Scan for the cell matching the given text and deliver its [x, y] coordinate at center. 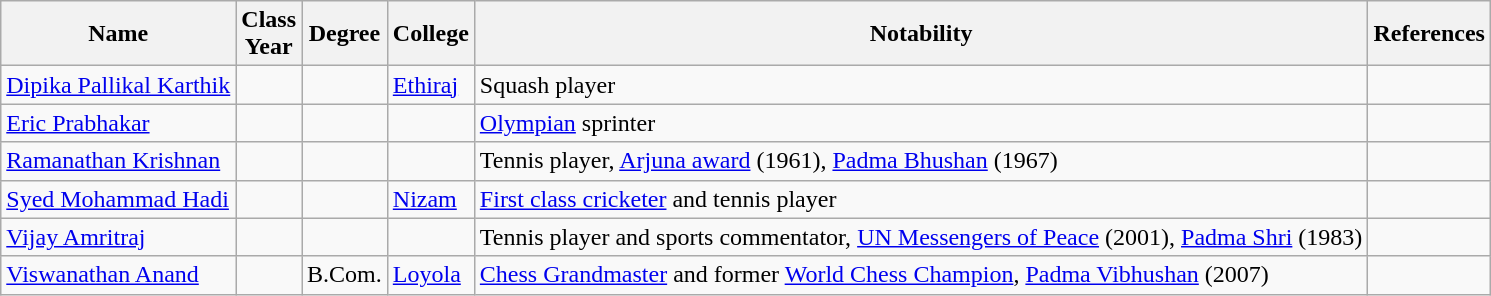
Syed Mohammad Hadi [118, 199]
Notability [921, 34]
Tennis player and sports commentator, UN Messengers of Peace (2001), Padma Shri (1983) [921, 237]
References [1430, 34]
Vijay Amritraj [118, 237]
Tennis player, Arjuna award (1961), Padma Bhushan (1967) [921, 161]
Dipika Pallikal Karthik [118, 85]
Viswanathan Anand [118, 275]
Loyola [430, 275]
Degree [345, 34]
B.Com. [345, 275]
ClassYear [269, 34]
Nizam [430, 199]
Name [118, 34]
Ethiraj [430, 85]
Squash player [921, 85]
Eric Prabhakar [118, 123]
College [430, 34]
Chess Grandmaster and former World Chess Champion, Padma Vibhushan (2007) [921, 275]
Olympian sprinter [921, 123]
First class cricketer and tennis player [921, 199]
Ramanathan Krishnan [118, 161]
